Pinpoint the cell where the given text exists, returning its [X, Y] midpoint coordinate. 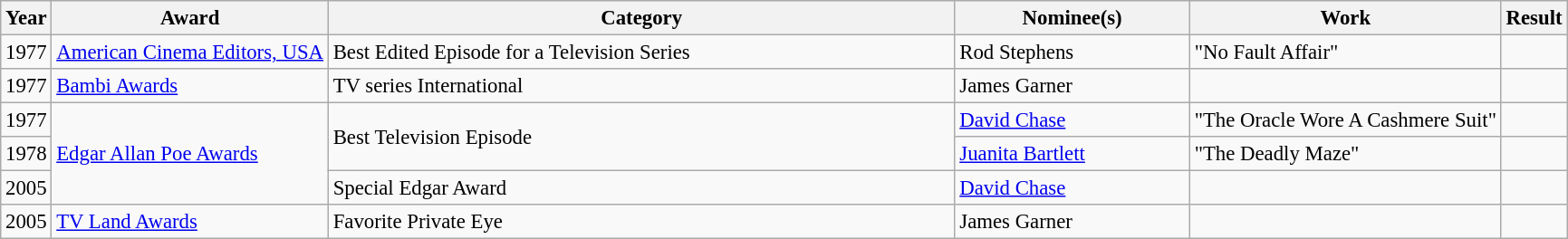
Award [190, 18]
Favorite Private Eye [641, 222]
Nominee(s) [1073, 18]
"The Deadly Maze" [1345, 154]
Bambi Awards [190, 86]
Best Edited Episode for a Television Series [641, 53]
Result [1534, 18]
Juanita Bartlett [1073, 154]
Best Television Episode [641, 138]
Special Edgar Award [641, 188]
TV series International [641, 86]
1978 [26, 154]
Edgar Allan Poe Awards [190, 154]
"The Oracle Wore A Cashmere Suit" [1345, 120]
Category [641, 18]
"No Fault Affair" [1345, 53]
American Cinema Editors, USA [190, 53]
TV Land Awards [190, 222]
Year [26, 18]
Rod Stephens [1073, 53]
Work [1345, 18]
